Determine the [X, Y] coordinate at the center of the cell enclosing the given text.  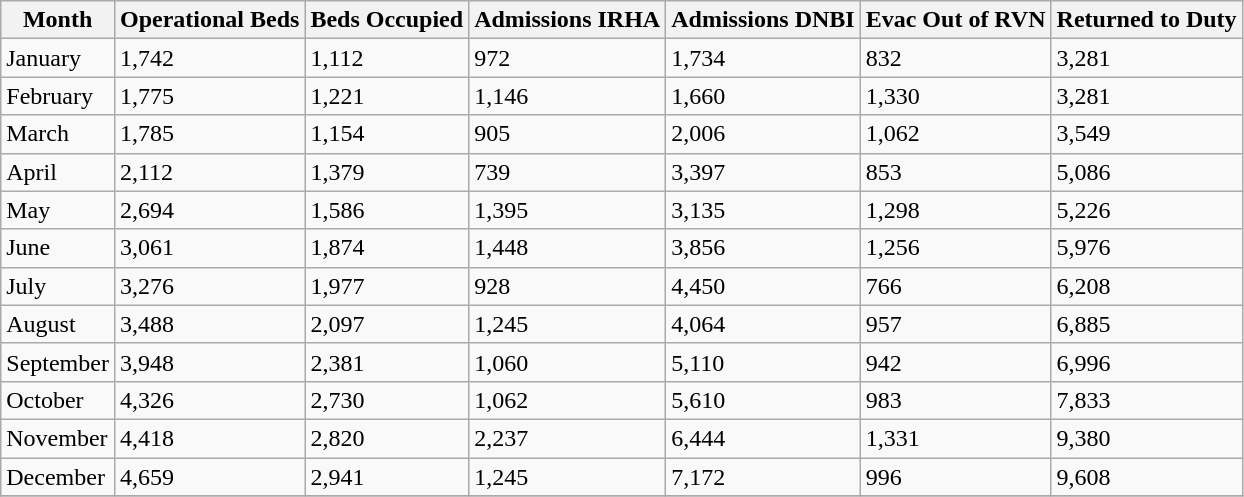
2,941 [387, 477]
5,110 [763, 362]
2,006 [763, 134]
Month [58, 20]
1,112 [387, 58]
December [58, 477]
Admissions DNBI [763, 20]
6,885 [1146, 324]
2,381 [387, 362]
August [58, 324]
4,659 [209, 477]
1,379 [387, 172]
1,256 [956, 248]
9,608 [1146, 477]
March [58, 134]
9,380 [1146, 438]
January [58, 58]
6,996 [1146, 362]
7,172 [763, 477]
739 [568, 172]
1,874 [387, 248]
3,135 [763, 210]
6,444 [763, 438]
3,856 [763, 248]
1,742 [209, 58]
April [58, 172]
1,395 [568, 210]
2,112 [209, 172]
1,734 [763, 58]
3,488 [209, 324]
1,977 [387, 286]
1,586 [387, 210]
905 [568, 134]
October [58, 400]
996 [956, 477]
July [58, 286]
972 [568, 58]
1,298 [956, 210]
Evac Out of RVN [956, 20]
1,448 [568, 248]
5,226 [1146, 210]
June [58, 248]
4,418 [209, 438]
832 [956, 58]
February [58, 96]
942 [956, 362]
November [58, 438]
Beds Occupied [387, 20]
5,976 [1146, 248]
Admissions IRHA [568, 20]
3,276 [209, 286]
4,450 [763, 286]
3,948 [209, 362]
2,237 [568, 438]
853 [956, 172]
1,331 [956, 438]
2,694 [209, 210]
5,610 [763, 400]
1,785 [209, 134]
2,097 [387, 324]
1,060 [568, 362]
766 [956, 286]
1,330 [956, 96]
3,061 [209, 248]
2,730 [387, 400]
983 [956, 400]
1,154 [387, 134]
September [58, 362]
1,146 [568, 96]
3,397 [763, 172]
7,833 [1146, 400]
2,820 [387, 438]
928 [568, 286]
1,775 [209, 96]
4,064 [763, 324]
5,086 [1146, 172]
Operational Beds [209, 20]
May [58, 210]
1,221 [387, 96]
4,326 [209, 400]
3,549 [1146, 134]
6,208 [1146, 286]
1,660 [763, 96]
957 [956, 324]
Returned to Duty [1146, 20]
